Scan for the cell matching the given text and deliver its [X, Y] coordinate at center. 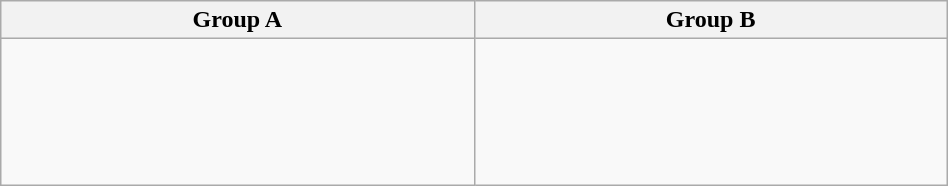
Group A [238, 20]
Group B [710, 20]
